Provide the [X, Y] coordinate of the cell's center where the given text is located.  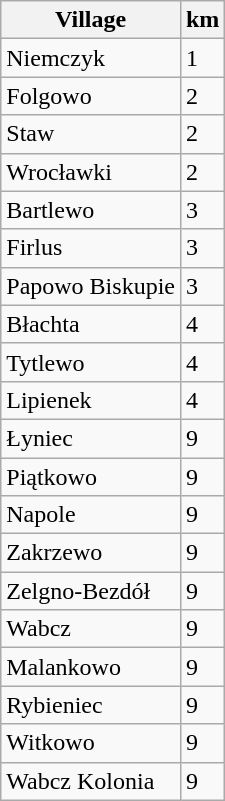
Niemczyk [91, 58]
Napole [91, 515]
km [202, 20]
Witkowo [91, 743]
Lipienek [91, 400]
Łyniec [91, 438]
Wabcz [91, 629]
Rybieniec [91, 705]
Zakrzewo [91, 553]
1 [202, 58]
Papowo Biskupie [91, 286]
Village [91, 20]
Piątkowo [91, 477]
Wabcz Kolonia [91, 781]
Tytlewo [91, 362]
Zelgno-Bezdół [91, 591]
Malankowo [91, 667]
Błachta [91, 324]
Bartlewo [91, 210]
Wrocławki [91, 172]
Folgowo [91, 96]
Staw [91, 134]
Firlus [91, 248]
